Pinpoint the cell where the given text exists, returning its [x, y] midpoint coordinate. 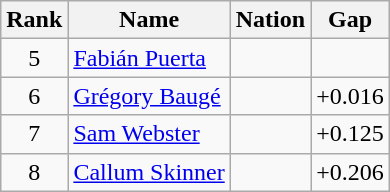
Fabián Puerta [149, 58]
8 [34, 172]
Sam Webster [149, 134]
5 [34, 58]
Rank [34, 20]
+0.206 [350, 172]
Nation [270, 20]
Callum Skinner [149, 172]
+0.016 [350, 96]
+0.125 [350, 134]
Gap [350, 20]
Name [149, 20]
Grégory Baugé [149, 96]
6 [34, 96]
7 [34, 134]
